Locate the cell with the specified text and output its (x, y) center coordinate. 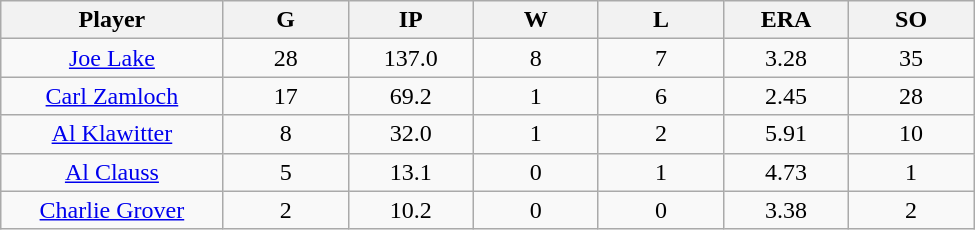
W (536, 20)
5.91 (786, 134)
35 (912, 58)
SO (912, 20)
3.38 (786, 210)
Player (112, 20)
137.0 (410, 58)
13.1 (410, 172)
17 (286, 96)
Al Klawitter (112, 134)
IP (410, 20)
2.45 (786, 96)
ERA (786, 20)
6 (660, 96)
7 (660, 58)
G (286, 20)
5 (286, 172)
Al Clauss (112, 172)
10.2 (410, 210)
69.2 (410, 96)
Joe Lake (112, 58)
10 (912, 134)
3.28 (786, 58)
4.73 (786, 172)
L (660, 20)
Charlie Grover (112, 210)
Carl Zamloch (112, 96)
32.0 (410, 134)
